Scan for the cell matching the given text and deliver its (X, Y) coordinate at center. 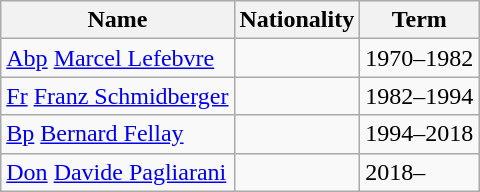
Name (118, 20)
Nationality (297, 20)
Don Davide Pagliarani (118, 172)
1982–1994 (420, 96)
1970–1982 (420, 58)
Abp Marcel Lefebvre (118, 58)
Term (420, 20)
1994–2018 (420, 134)
2018– (420, 172)
Fr Franz Schmidberger (118, 96)
Bp Bernard Fellay (118, 134)
